Scan for the cell matching the given text and deliver its (x, y) coordinate at center. 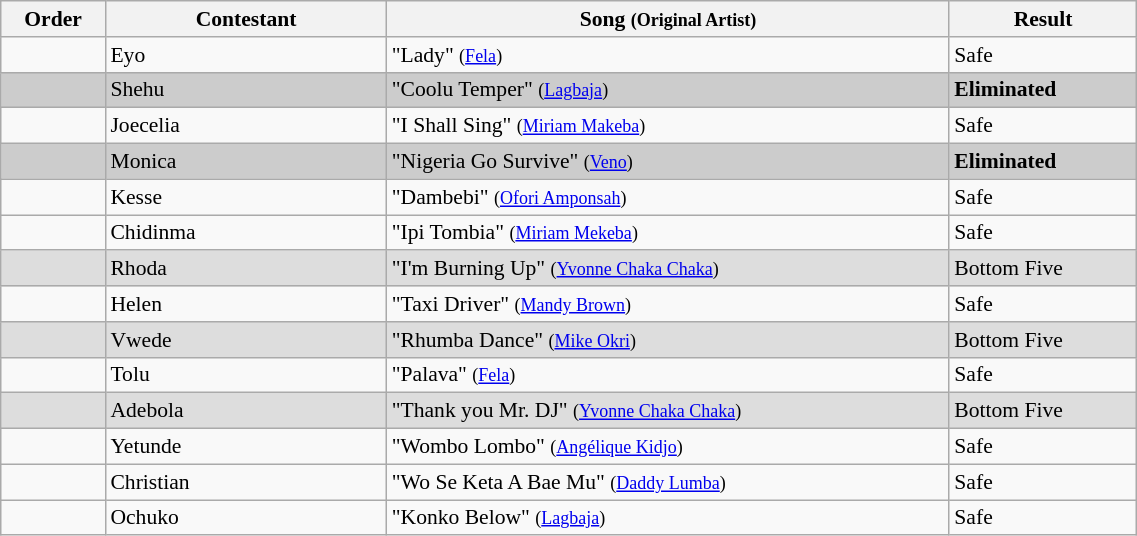
"I'm Burning Up" (Yvonne Chaka Chaka) (668, 269)
"Taxi Driver" (Mandy Brown) (668, 304)
"Dambebi" (Ofori Amponsah) (668, 197)
"Ipi Tombia" (Miriam Mekeba) (668, 233)
"I Shall Sing" (Miriam Makeba) (668, 126)
"Rhumba Dance" (Mike Okri) (668, 340)
Yetunde (246, 447)
"Coolu Temper" (Lagbaja) (668, 90)
"Thank you Mr. DJ" (Yvonne Chaka Chaka) (668, 411)
Kesse (246, 197)
"Konko Below" (Lagbaja) (668, 518)
"Wo Se Keta A Bae Mu" (Daddy Lumba) (668, 482)
"Lady" (Fela) (668, 55)
Adebola (246, 411)
Monica (246, 162)
Joecelia (246, 126)
Vwede (246, 340)
"Palava" (Fela) (668, 375)
Helen (246, 304)
Result (1043, 19)
Ochuko (246, 518)
"Nigeria Go Survive" (Veno) (668, 162)
Tolu (246, 375)
Shehu (246, 90)
Chidinma (246, 233)
Order (54, 19)
Eyo (246, 55)
Contestant (246, 19)
Rhoda (246, 269)
Song (Original Artist) (668, 19)
Christian (246, 482)
"Wombo Lombo" (Angélique Kidjo) (668, 447)
